Provide the (x, y) coordinate of the cell's center where the given text is located.  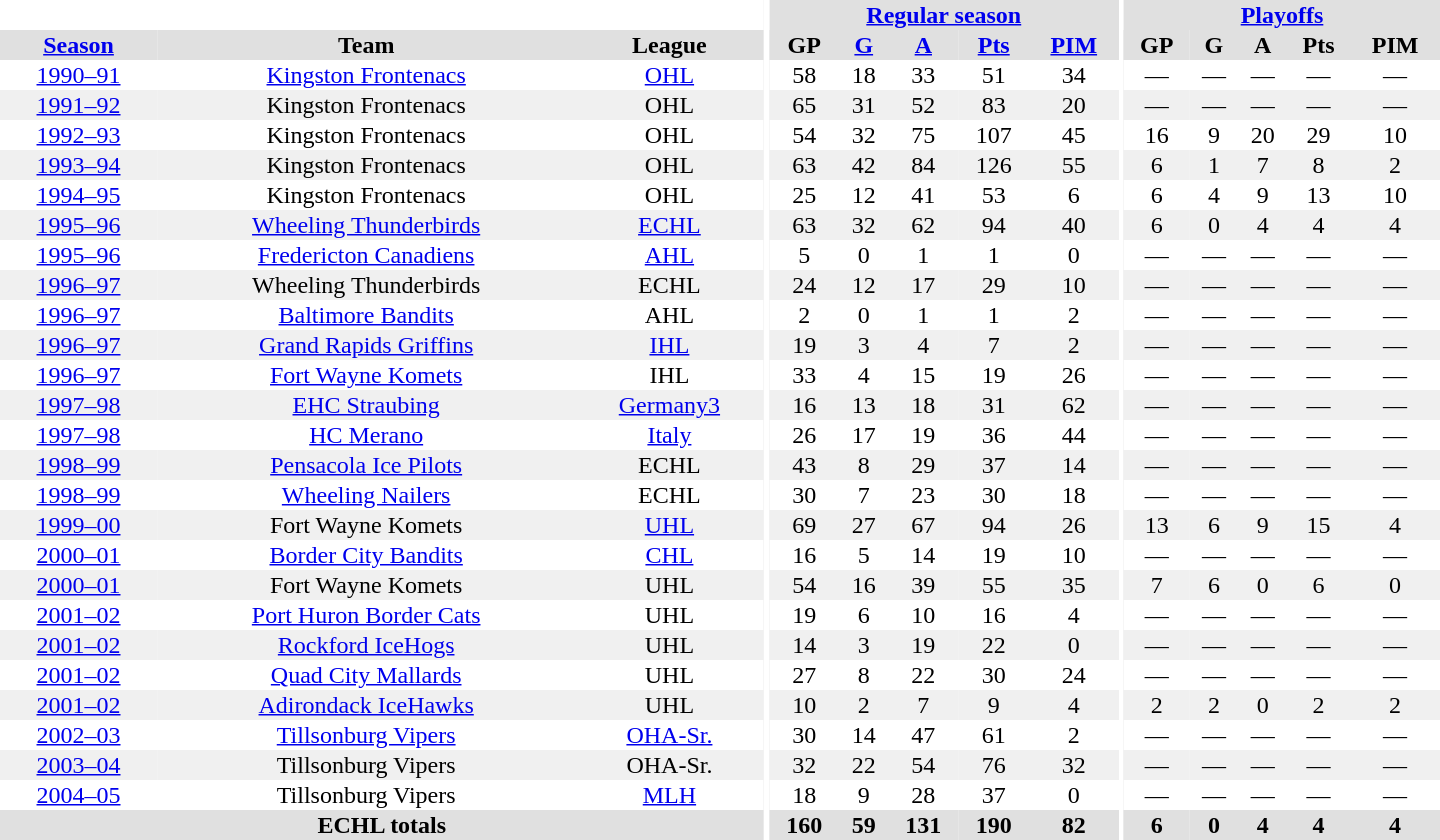
Season (78, 45)
107 (994, 135)
1990–91 (78, 75)
23 (923, 495)
Grand Rapids Griffins (366, 345)
190 (994, 825)
59 (864, 825)
126 (994, 165)
1994–95 (78, 195)
44 (1074, 435)
43 (804, 465)
CHL (669, 555)
58 (804, 75)
League (669, 45)
Rockford IceHogs (366, 645)
45 (1074, 135)
25 (804, 195)
41 (923, 195)
36 (994, 435)
28 (923, 795)
75 (923, 135)
42 (864, 165)
Germany3 (669, 405)
ECHL totals (382, 825)
Italy (669, 435)
Regular season (944, 15)
Wheeling Nailers (366, 495)
82 (1074, 825)
35 (1074, 585)
2002–03 (78, 735)
67 (923, 525)
39 (923, 585)
84 (923, 165)
2003–04 (78, 765)
Border City Bandits (366, 555)
131 (923, 825)
1992–93 (78, 135)
Team (366, 45)
83 (994, 105)
Playoffs (1282, 15)
Baltimore Bandits (366, 315)
Quad City Mallards (366, 675)
52 (923, 105)
51 (994, 75)
HC Merano (366, 435)
61 (994, 735)
Fredericton Canadiens (366, 255)
34 (1074, 75)
Adirondack IceHawks (366, 705)
69 (804, 525)
65 (804, 105)
40 (1074, 225)
2004–05 (78, 795)
160 (804, 825)
76 (994, 765)
53 (994, 195)
1991–92 (78, 105)
Port Huron Border Cats (366, 615)
1993–94 (78, 165)
47 (923, 735)
Pensacola Ice Pilots (366, 465)
EHC Straubing (366, 405)
1999–00 (78, 525)
MLH (669, 795)
